For the text-containing cell, return its midpoint in [X, Y] coordinate format. 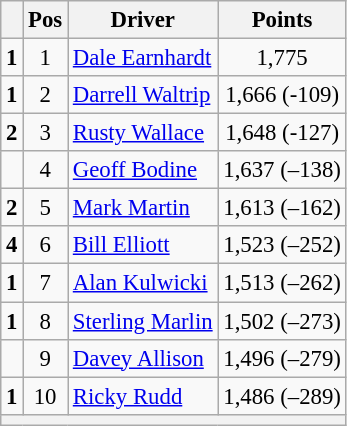
Bill Elliott [143, 245]
Ricky Rudd [143, 396]
Pos [46, 20]
1,513 (–262) [282, 283]
Darrell Waltrip [143, 95]
1,523 (–252) [282, 245]
Mark Martin [143, 208]
1,486 (–289) [282, 396]
1,648 (-127) [282, 133]
5 [46, 208]
Driver [143, 20]
Davey Allison [143, 358]
1,637 (–138) [282, 170]
1,502 (–273) [282, 321]
6 [46, 245]
Alan Kulwicki [143, 283]
7 [46, 283]
Sterling Marlin [143, 321]
1,775 [282, 58]
1,496 (–279) [282, 358]
10 [46, 396]
1,666 (-109) [282, 95]
Dale Earnhardt [143, 58]
8 [46, 321]
Rusty Wallace [143, 133]
Points [282, 20]
1,613 (–162) [282, 208]
9 [46, 358]
3 [46, 133]
Geoff Bodine [143, 170]
